Extract the [x, y] coordinate from the center of the cell holding the provided text.  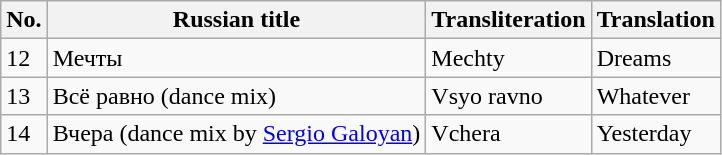
Vsyo ravno [508, 96]
14 [24, 134]
Whatever [656, 96]
Mechty [508, 58]
Translation [656, 20]
Dreams [656, 58]
12 [24, 58]
Вчера (dance mix by Sergio Galoyan) [236, 134]
Мечты [236, 58]
Transliteration [508, 20]
Vchera [508, 134]
13 [24, 96]
Russian title [236, 20]
Всё равно (dance mix) [236, 96]
Yesterday [656, 134]
No. [24, 20]
